From the cell containing the given text, extract its center point as (X, Y) coordinate. 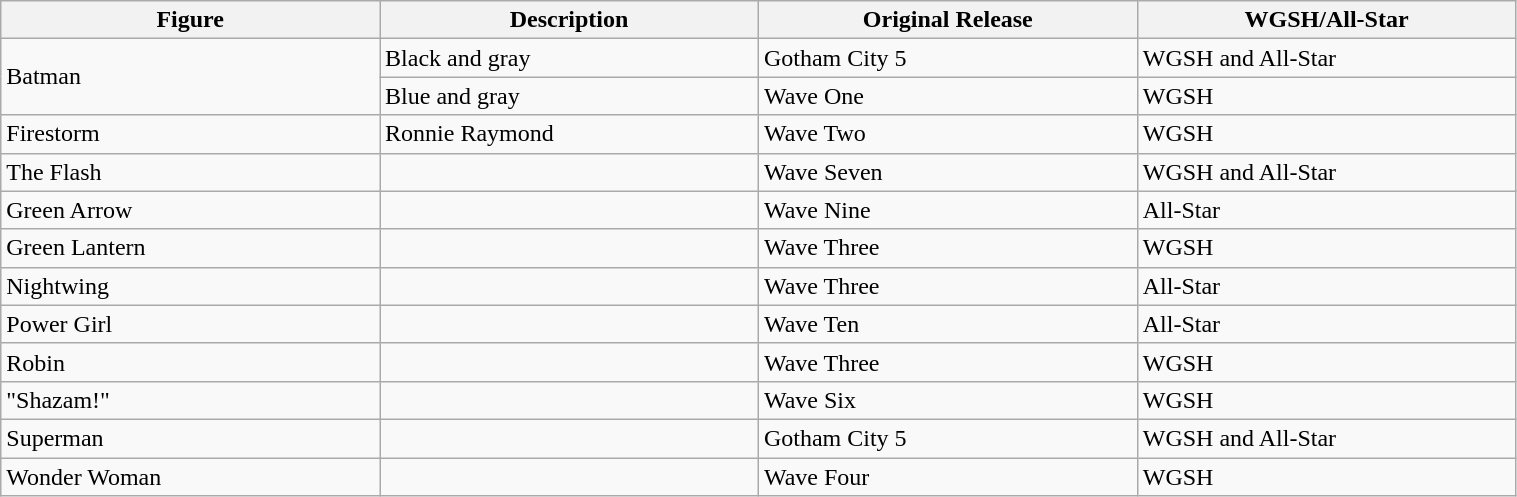
Wave Six (948, 400)
Ronnie Raymond (570, 134)
The Flash (190, 172)
Power Girl (190, 324)
Superman (190, 438)
Firestorm (190, 134)
Green Arrow (190, 210)
Wave Two (948, 134)
Batman (190, 77)
Wave One (948, 96)
"Shazam!" (190, 400)
Wave Nine (948, 210)
Wave Four (948, 477)
Green Lantern (190, 248)
Blue and gray (570, 96)
Black and gray (570, 58)
WGSH/All-Star (1326, 20)
Description (570, 20)
Original Release (948, 20)
Robin (190, 362)
Wave Ten (948, 324)
Wave Seven (948, 172)
Figure (190, 20)
Nightwing (190, 286)
Wonder Woman (190, 477)
